Detect which cell encompasses the target text, then output its [X, Y] center coordinate. 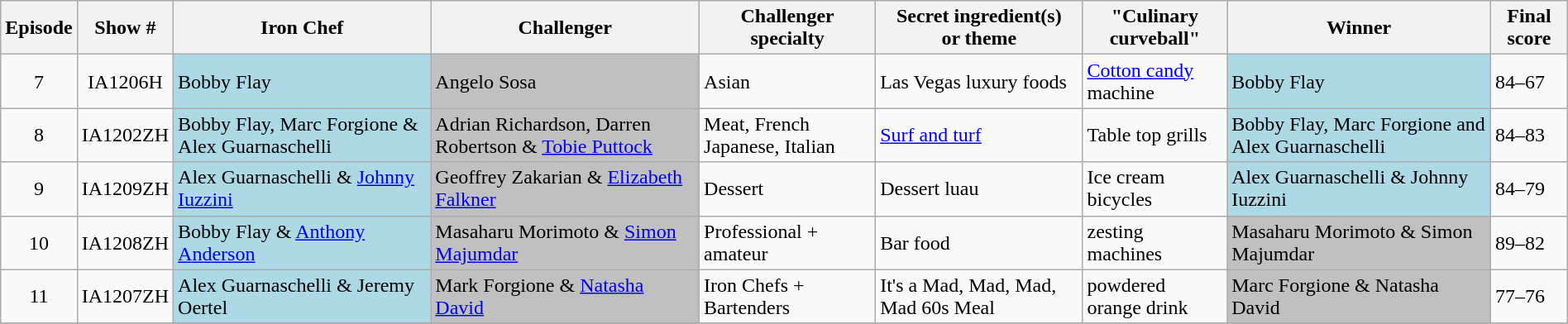
IA1209ZH [125, 188]
Alex Guarnaschelli & Jeremy Oertel [303, 296]
8 [39, 136]
Mark Forgione & Natasha David [566, 296]
IA1206H [125, 81]
Marc Forgione & Natasha David [1360, 296]
Ice cream bicycles [1154, 188]
"Culinary curveball" [1154, 28]
Table top grills [1154, 136]
Challenger [566, 28]
Geoffrey Zakarian & Elizabeth Falkner [566, 188]
Dessert [787, 188]
Episode [39, 28]
84–83 [1530, 136]
77–76 [1530, 296]
10 [39, 243]
9 [39, 188]
84–67 [1530, 81]
powdered orange drink [1154, 296]
Bar food [979, 243]
zesting machines [1154, 243]
Las Vegas luxury foods [979, 81]
Cotton candy machine [1154, 81]
IA1207ZH [125, 296]
Final score [1530, 28]
84–79 [1530, 188]
7 [39, 81]
11 [39, 296]
Bobby Flay, Marc Forgione & Alex Guarnaschelli [303, 136]
Adrian Richardson, Darren Robertson & Tobie Puttock [566, 136]
Dessert luau [979, 188]
Challenger specialty [787, 28]
Angelo Sosa [566, 81]
Professional + amateur [787, 243]
Winner [1360, 28]
Iron Chef [303, 28]
Bobby Flay, Marc Forgione and Alex Guarnaschelli [1360, 136]
Iron Chefs + Bartenders [787, 296]
IA1208ZH [125, 243]
Show # [125, 28]
89–82 [1530, 243]
It's a Mad, Mad, Mad, Mad 60s Meal [979, 296]
Meat, French Japanese, Italian [787, 136]
IA1202ZH [125, 136]
Bobby Flay & Anthony Anderson [303, 243]
Secret ingredient(s) or theme [979, 28]
Asian [787, 81]
Surf and turf [979, 136]
